Output the [x, y] coordinate of the center of the cell containing the given text.  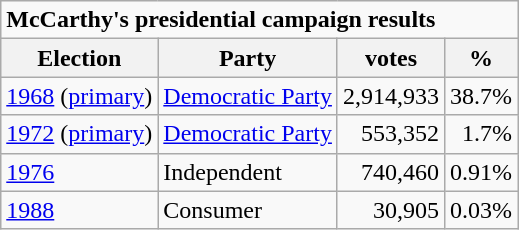
0.03% [482, 210]
Party [248, 58]
Independent [248, 172]
1968 (primary) [80, 96]
1.7% [482, 134]
740,460 [390, 172]
2,914,933 [390, 96]
553,352 [390, 134]
McCarthy's presidential campaign results [260, 20]
Election [80, 58]
0.91% [482, 172]
38.7% [482, 96]
1972 (primary) [80, 134]
% [482, 58]
1988 [80, 210]
votes [390, 58]
1976 [80, 172]
Consumer [248, 210]
30,905 [390, 210]
